Pinpoint the cell where the given text exists, returning its [X, Y] midpoint coordinate. 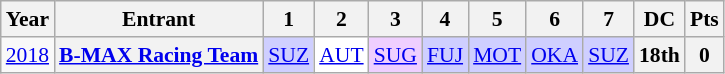
OKA [554, 55]
0 [704, 55]
DC [660, 19]
2018 [28, 55]
1 [288, 19]
MOT [497, 55]
AUT [341, 55]
5 [497, 19]
Entrant [158, 19]
4 [445, 19]
Pts [704, 19]
B-MAX Racing Team [158, 55]
18th [660, 55]
Year [28, 19]
6 [554, 19]
FUJ [445, 55]
3 [396, 19]
SUG [396, 55]
2 [341, 19]
7 [608, 19]
